Output the [X, Y] coordinate of the center of the cell containing the given text.  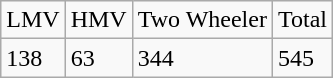
545 [302, 58]
138 [33, 58]
Two Wheeler [202, 20]
HMV [98, 20]
344 [202, 58]
LMV [33, 20]
63 [98, 58]
Total [302, 20]
